Extract the (x, y) coordinate from the center of the cell holding the provided text.  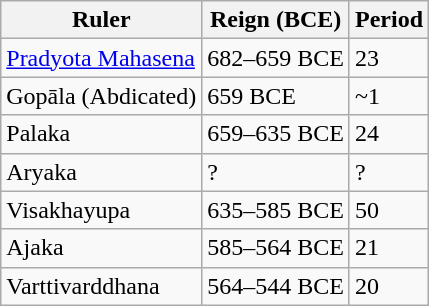
Gopāla (Abdicated) (102, 96)
~1 (388, 96)
Palaka (102, 134)
564–544 BCE (276, 286)
Reign (BCE) (276, 20)
Visakhayupa (102, 210)
682–659 BCE (276, 58)
Aryaka (102, 172)
23 (388, 58)
Varttivarddhana (102, 286)
Period (388, 20)
20 (388, 286)
Pradyota Mahasena (102, 58)
Ajaka (102, 248)
635–585 BCE (276, 210)
585–564 BCE (276, 248)
Ruler (102, 20)
50 (388, 210)
21 (388, 248)
659 BCE (276, 96)
24 (388, 134)
659–635 BCE (276, 134)
